Output the (x, y) coordinate of the center of the cell containing the given text.  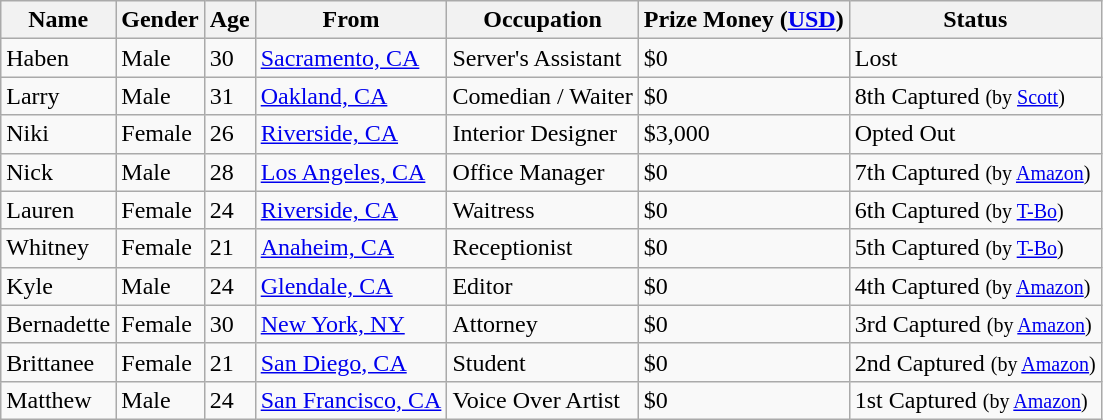
Los Angeles, CA (351, 172)
Brittanee (58, 362)
6th Captured (by T-Bo) (975, 210)
Sacramento, CA (351, 58)
2nd Captured (by Amazon) (975, 362)
From (351, 20)
Receptionist (542, 248)
7th Captured (by Amazon) (975, 172)
3rd Captured (by Amazon) (975, 324)
1st Captured (by Amazon) (975, 400)
Interior Designer (542, 134)
Nick (58, 172)
Waitress (542, 210)
Glendale, CA (351, 286)
Occupation (542, 20)
Anaheim, CA (351, 248)
Matthew (58, 400)
26 (230, 134)
San Francisco, CA (351, 400)
Status (975, 20)
New York, NY (351, 324)
Student (542, 362)
8th Captured (by Scott) (975, 96)
Editor (542, 286)
Lauren (58, 210)
Niki (58, 134)
31 (230, 96)
5th Captured (by T-Bo) (975, 248)
$3,000 (744, 134)
Larry (58, 96)
Opted Out (975, 134)
Comedian / Waiter (542, 96)
Voice Over Artist (542, 400)
Kyle (58, 286)
Office Manager (542, 172)
28 (230, 172)
San Diego, CA (351, 362)
Lost (975, 58)
Oakland, CA (351, 96)
Server's Assistant (542, 58)
Gender (160, 20)
4th Captured (by Amazon) (975, 286)
Bernadette (58, 324)
Age (230, 20)
Attorney (542, 324)
Haben (58, 58)
Whitney (58, 248)
Prize Money (USD) (744, 20)
Name (58, 20)
